Scan for the cell matching the given text and deliver its (X, Y) coordinate at center. 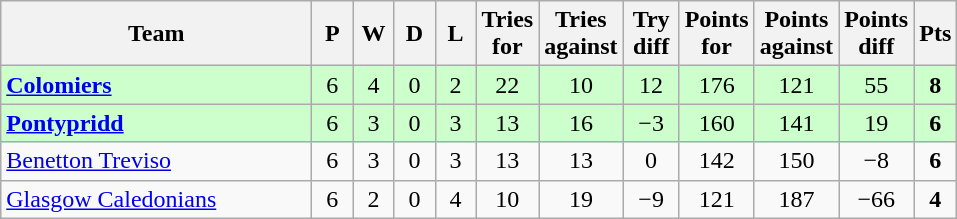
55 (876, 85)
−9 (651, 199)
150 (796, 161)
141 (796, 123)
176 (716, 85)
Glasgow Caledonians (156, 199)
Pts (936, 34)
Points for (716, 34)
Tries for (508, 34)
P (332, 34)
Pontypridd (156, 123)
Points against (796, 34)
Colomiers (156, 85)
W (374, 34)
22 (508, 85)
16 (581, 123)
160 (716, 123)
−8 (876, 161)
Team (156, 34)
Tries against (581, 34)
Try diff (651, 34)
8 (936, 85)
187 (796, 199)
142 (716, 161)
D (414, 34)
−3 (651, 123)
Points diff (876, 34)
L (456, 34)
−66 (876, 199)
12 (651, 85)
Benetton Treviso (156, 161)
